Determine the [X, Y] coordinate at the center of the cell enclosing the given text.  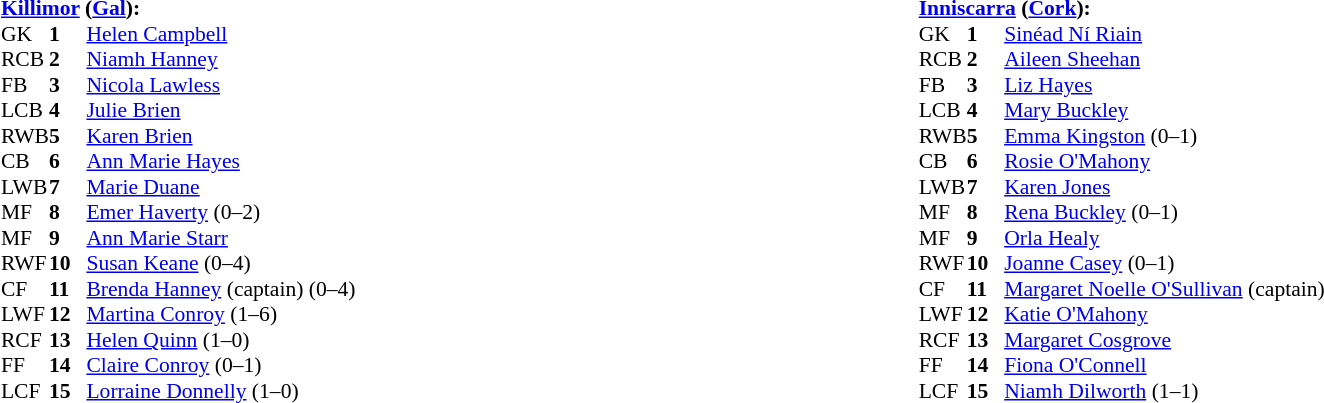
Brenda Hanney (captain) (0–4) [220, 289]
Martina Conroy (1–6) [220, 315]
Julie Brien [220, 111]
Ann Marie Hayes [220, 161]
Helen Campbell [220, 34]
Nicola Lawless [220, 85]
Claire Conroy (0–1) [220, 365]
Susan Keane (0–4) [220, 263]
Helen Quinn (1–0) [220, 340]
Emer Haverty (0–2) [220, 213]
Karen Brien [220, 136]
Marie Duane [220, 187]
Ann Marie Starr [220, 238]
Niamh Hanney [220, 59]
